Pinpoint the cell where the given text exists, returning its (x, y) midpoint coordinate. 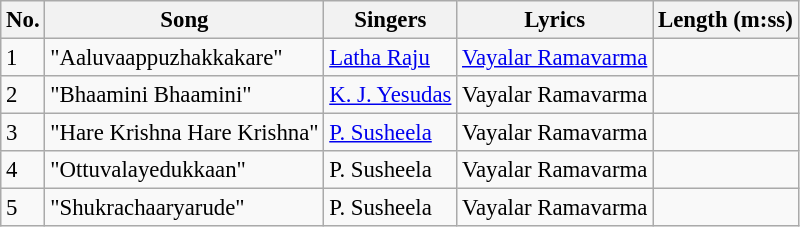
No. (23, 20)
"Hare Krishna Hare Krishna" (184, 133)
4 (23, 170)
Lyrics (555, 20)
K. J. Yesudas (390, 95)
Song (184, 20)
"Ottuvalayedukkaan" (184, 170)
Singers (390, 20)
"Aaluvaappuzhakkakare" (184, 58)
"Bhaamini Bhaamini" (184, 95)
"Shukrachaaryarude" (184, 208)
5 (23, 208)
1 (23, 58)
Latha Raju (390, 58)
3 (23, 133)
2 (23, 95)
Length (m:ss) (726, 20)
